Return the (x, y) coordinate for the center point of the cell that contains the specified text.  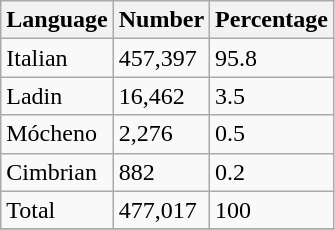
100 (272, 210)
3.5 (272, 96)
882 (161, 172)
2,276 (161, 134)
0.2 (272, 172)
0.5 (272, 134)
Language (57, 20)
457,397 (161, 58)
Percentage (272, 20)
477,017 (161, 210)
Number (161, 20)
95.8 (272, 58)
Total (57, 210)
Mócheno (57, 134)
Ladin (57, 96)
Cimbrian (57, 172)
Italian (57, 58)
16,462 (161, 96)
